Scan for the cell matching the given text and deliver its (x, y) coordinate at center. 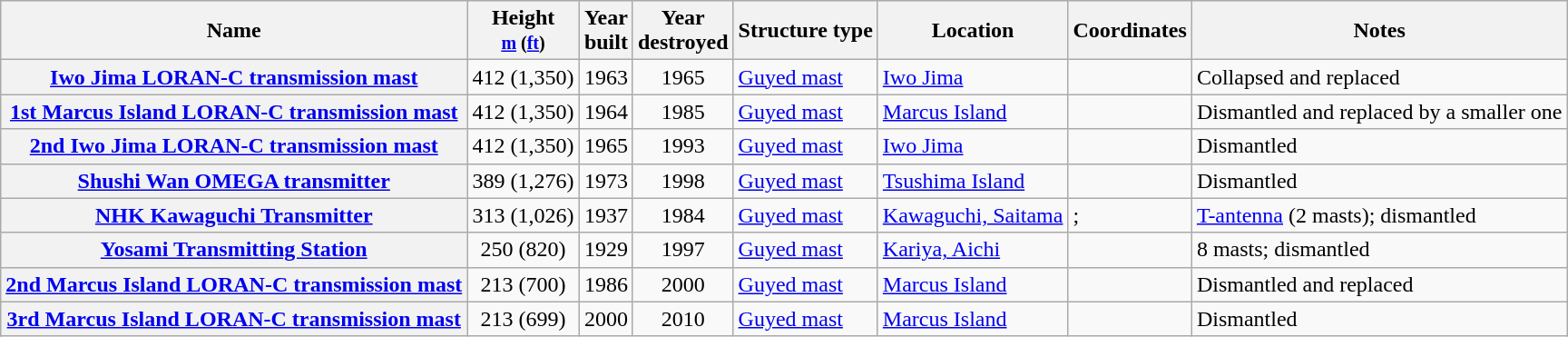
1985 (682, 112)
Kawaguchi, Saitama (973, 215)
1998 (682, 181)
Tsushima Island (973, 181)
8 masts; dismantled (1379, 250)
3rd Marcus Island LORAN-C transmission mast (234, 319)
2nd Marcus Island LORAN-C transmission mast (234, 284)
T-antenna (2 masts); dismantled (1379, 215)
1986 (606, 284)
Structure type (806, 31)
Heightm (ft) (524, 31)
1993 (682, 146)
1929 (606, 250)
Name (234, 31)
Yearbuilt (606, 31)
Notes (1379, 31)
Dismantled and replaced by a smaller one (1379, 112)
Dismantled and replaced (1379, 284)
Collapsed and replaced (1379, 77)
; (1130, 215)
Kariya, Aichi (973, 250)
Yeardestroyed (682, 31)
389 (1,276) (524, 181)
1st Marcus Island LORAN-C transmission mast (234, 112)
1984 (682, 215)
2010 (682, 319)
Coordinates (1130, 31)
1964 (606, 112)
1937 (606, 215)
213 (699) (524, 319)
1973 (606, 181)
1997 (682, 250)
313 (1,026) (524, 215)
Iwo Jima LORAN-C transmission mast (234, 77)
Location (973, 31)
Shushi Wan OMEGA transmitter (234, 181)
Yosami Transmitting Station (234, 250)
1963 (606, 77)
213 (700) (524, 284)
NHK Kawaguchi Transmitter (234, 215)
250 (820) (524, 250)
2nd Iwo Jima LORAN-C transmission mast (234, 146)
